Capture the cell that displays the provided text and extract its [X, Y] central coordinate. 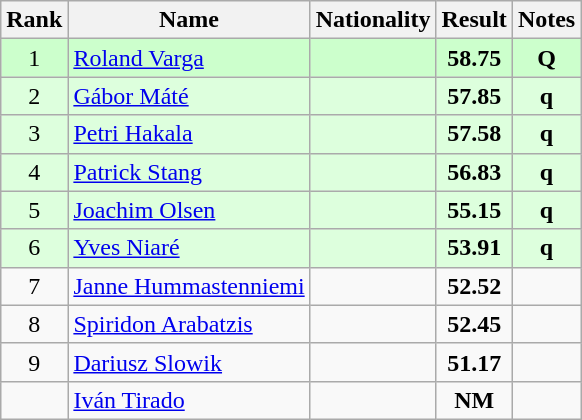
Patrick Stang [189, 172]
52.45 [474, 324]
Gábor Máté [189, 96]
4 [34, 172]
7 [34, 286]
56.83 [474, 172]
Janne Hummastenniemi [189, 286]
Iván Tirado [189, 400]
Roland Varga [189, 58]
51.17 [474, 362]
Rank [34, 20]
2 [34, 96]
Petri Hakala [189, 134]
Dariusz Slowik [189, 362]
Nationality [373, 20]
NM [474, 400]
1 [34, 58]
57.85 [474, 96]
3 [34, 134]
5 [34, 210]
Yves Niaré [189, 248]
58.75 [474, 58]
Name [189, 20]
9 [34, 362]
Spiridon Arabatzis [189, 324]
55.15 [474, 210]
Q [546, 58]
53.91 [474, 248]
Result [474, 20]
6 [34, 248]
Joachim Olsen [189, 210]
8 [34, 324]
57.58 [474, 134]
Notes [546, 20]
52.52 [474, 286]
